Determine the (x, y) coordinate at the center of the cell enclosing the given text.  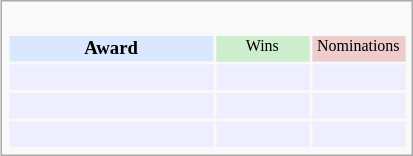
Wins (262, 50)
Award (110, 50)
Nominations (358, 50)
